Locate the cell with the specified text and output its [x, y] center coordinate. 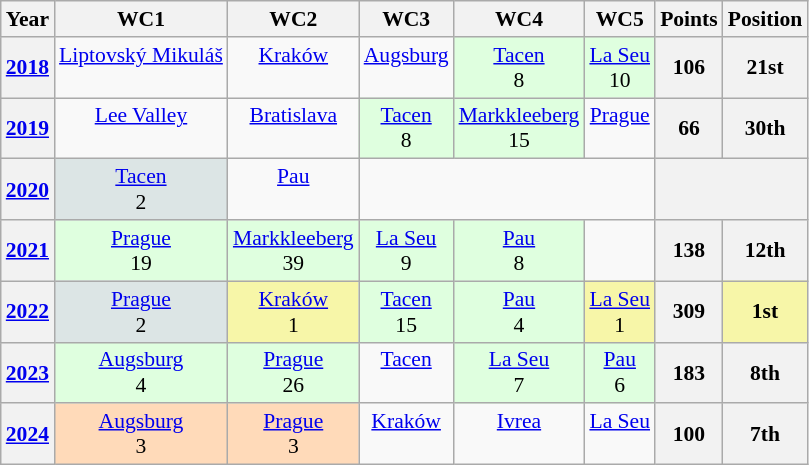
2018 [28, 68]
Pau [294, 190]
Augsburg [406, 68]
2021 [28, 250]
21st [765, 68]
Lee Valley [141, 128]
Kraków 1 [294, 312]
La Seu [620, 434]
309 [689, 312]
WC5 [620, 19]
2020 [28, 190]
La Seu 7 [520, 372]
7th [765, 434]
La Seu 10 [620, 68]
Position [765, 19]
Tacen [406, 372]
Tacen 2 [141, 190]
183 [689, 372]
Prague 26 [294, 372]
Bratislava [294, 128]
WC3 [406, 19]
138 [689, 250]
WC1 [141, 19]
1st [765, 312]
Markkleeberg15 [520, 128]
Year [28, 19]
Augsburg 3 [141, 434]
Prague 19 [141, 250]
WC2 [294, 19]
Pau 6 [620, 372]
2019 [28, 128]
30th [765, 128]
2023 [28, 372]
La Seu 1 [620, 312]
2024 [28, 434]
Pau 8 [520, 250]
Tacen 15 [406, 312]
Ivrea [520, 434]
La Seu 9 [406, 250]
Liptovský Mikuláš [141, 68]
Prague 3 [294, 434]
106 [689, 68]
Prague [620, 128]
100 [689, 434]
Augsburg 4 [141, 372]
Prague 2 [141, 312]
8th [765, 372]
Points [689, 19]
Pau 4 [520, 312]
2022 [28, 312]
12th [765, 250]
WC4 [520, 19]
66 [689, 128]
Markkleeberg39 [294, 250]
